Output the (x, y) coordinate of the center of the cell containing the given text.  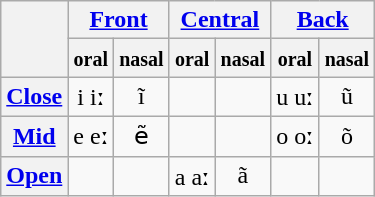
ã (243, 176)
õ (347, 136)
Open (34, 176)
Mid (34, 136)
ũ (347, 97)
Back (323, 20)
Close (34, 97)
e eː (91, 136)
Central (220, 20)
u uː (296, 97)
ẽ (142, 136)
o oː (296, 136)
Front (118, 20)
a aː (192, 176)
ĩ (142, 97)
i iː (91, 97)
